Extract the [x, y] coordinate from the center of the cell holding the provided text.  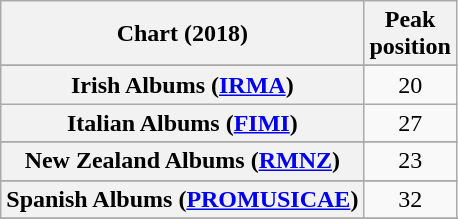
20 [410, 85]
Spanish Albums (PROMUSICAE) [182, 199]
Irish Albums (IRMA) [182, 85]
27 [410, 123]
Peak position [410, 34]
23 [410, 161]
Chart (2018) [182, 34]
New Zealand Albums (RMNZ) [182, 161]
Italian Albums (FIMI) [182, 123]
32 [410, 199]
